For the text-containing cell, return its midpoint in (X, Y) coordinate format. 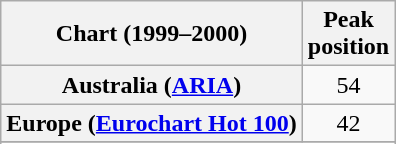
Europe (Eurochart Hot 100) (152, 123)
42 (348, 123)
Australia (ARIA) (152, 85)
Chart (1999–2000) (152, 34)
54 (348, 85)
Peakposition (348, 34)
